Search for the cell housing the specified text and yield its (x, y) center coordinate. 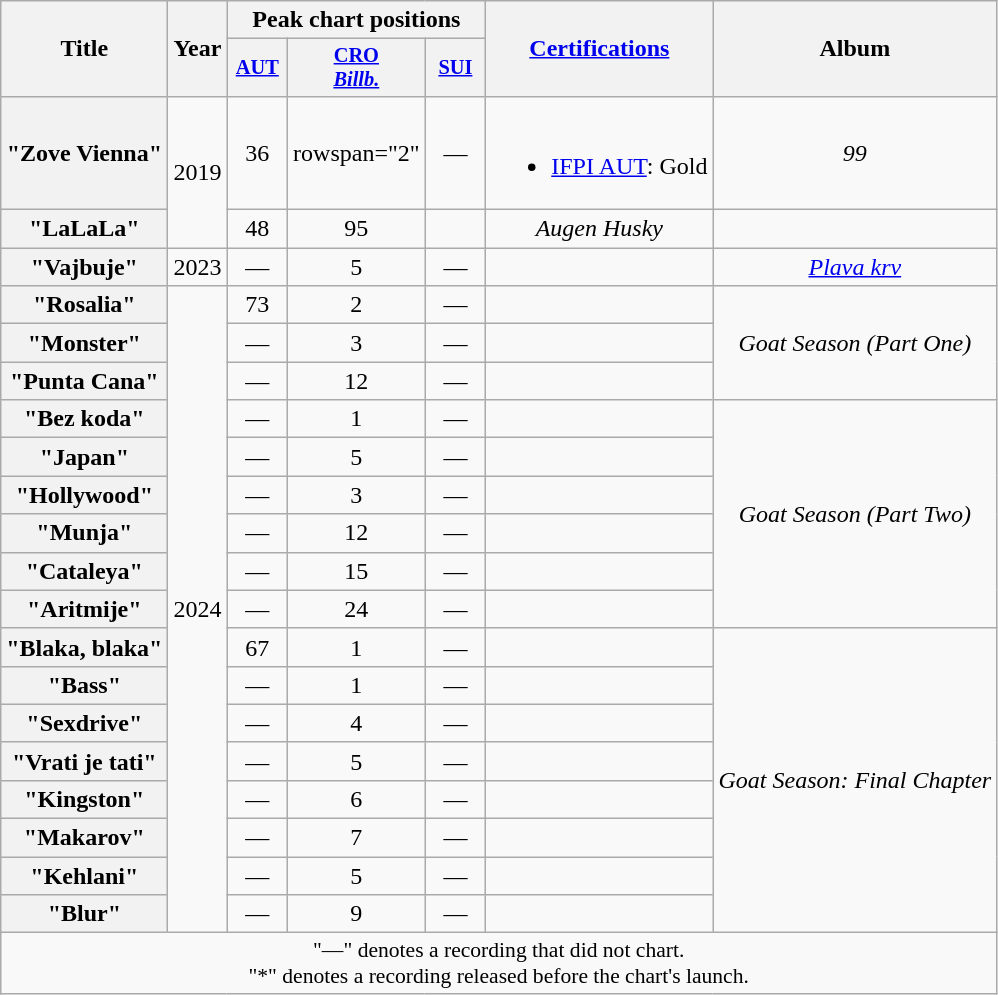
"Monster" (84, 343)
"Kingston" (84, 799)
"Zove Vienna" (84, 152)
24 (357, 609)
"—" denotes a recording that did not chart."*" denotes a recording released before the chart's launch. (499, 964)
15 (357, 571)
6 (357, 799)
IFPI AUT: Gold (600, 152)
"Bass" (84, 685)
Goat Season (Part One) (855, 343)
Title (84, 49)
4 (357, 723)
"Cataleya" (84, 571)
Goat Season (Part Two) (855, 514)
2023 (198, 267)
"Munja" (84, 533)
"Vrati je tati" (84, 761)
"Hollywood" (84, 495)
"Sexdrive" (84, 723)
9 (357, 914)
99 (855, 152)
AUT (258, 68)
7 (357, 838)
"Aritmije" (84, 609)
2024 (198, 610)
2 (357, 305)
"Rosalia" (84, 305)
2019 (198, 172)
rowspan="2" (357, 152)
95 (357, 229)
CROBillb. (357, 68)
Certifications (600, 49)
Year (198, 49)
"Blur" (84, 914)
"Makarov" (84, 838)
36 (258, 152)
"Kehlani" (84, 876)
Album (855, 49)
Goat Season: Final Chapter (855, 780)
Augen Husky (600, 229)
"Blaka, blaka" (84, 647)
67 (258, 647)
Plava krv (855, 267)
48 (258, 229)
"LaLaLa" (84, 229)
73 (258, 305)
SUI (456, 68)
"Japan" (84, 457)
Peak chart positions (356, 20)
"Vajbuje" (84, 267)
"Bez koda" (84, 419)
"Punta Cana" (84, 381)
